Scan for the cell matching the given text and deliver its [X, Y] coordinate at center. 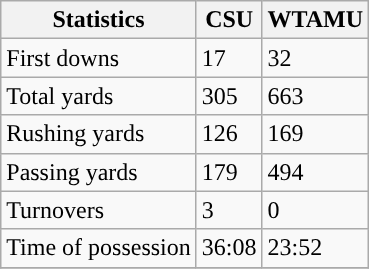
169 [316, 134]
36:08 [229, 248]
3 [229, 210]
Time of possession [99, 248]
663 [316, 96]
305 [229, 96]
126 [229, 134]
CSU [229, 20]
First downs [99, 58]
0 [316, 210]
179 [229, 172]
Turnovers [99, 210]
Passing yards [99, 172]
WTAMU [316, 20]
Rushing yards [99, 134]
23:52 [316, 248]
494 [316, 172]
Total yards [99, 96]
32 [316, 58]
17 [229, 58]
Statistics [99, 20]
